Output the [x, y] coordinate of the center of the cell containing the given text.  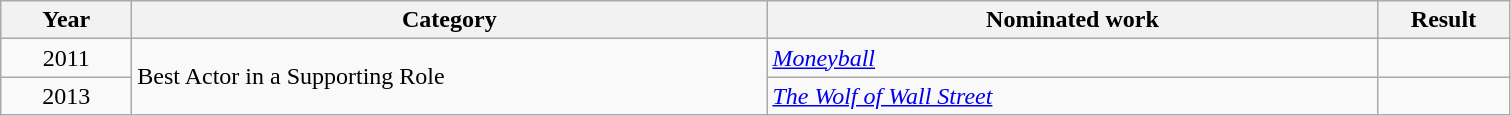
2011 [66, 58]
Result [1444, 20]
Nominated work [1072, 20]
Moneyball [1072, 58]
Year [66, 20]
The Wolf of Wall Street [1072, 96]
Best Actor in a Supporting Role [450, 77]
Category [450, 20]
2013 [66, 96]
